Detect which cell encompasses the target text, then output its [X, Y] center coordinate. 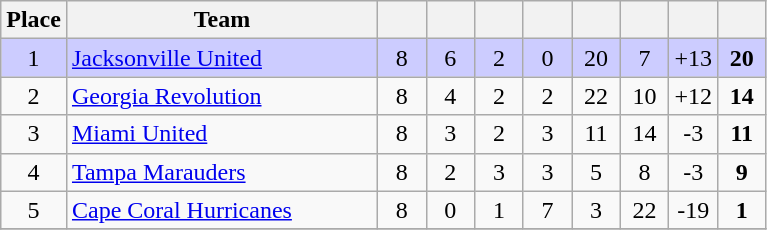
Cape Coral Hurricanes [222, 210]
Jacksonville United [222, 58]
Georgia Revolution [222, 96]
Miami United [222, 134]
Team [222, 20]
9 [742, 172]
6 [450, 58]
+13 [694, 58]
-19 [694, 210]
+12 [694, 96]
Tampa Marauders [222, 172]
10 [644, 96]
Place [34, 20]
